Return the [x, y] coordinate for the center point of the cell that contains the specified text.  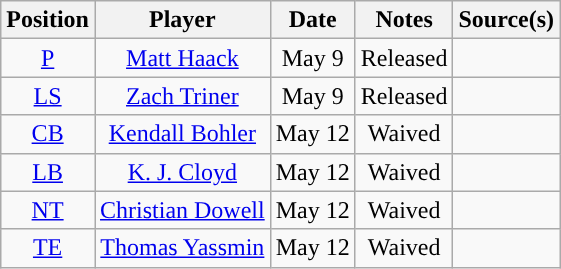
Zach Triner [182, 96]
LB [48, 172]
Christian Dowell [182, 210]
K. J. Cloyd [182, 172]
Kendall Bohler [182, 134]
P [48, 58]
TE [48, 248]
Date [312, 20]
CB [48, 134]
Player [182, 20]
NT [48, 210]
Thomas Yassmin [182, 248]
Matt Haack [182, 58]
Notes [404, 20]
Source(s) [506, 20]
LS [48, 96]
Position [48, 20]
